Scan for the cell matching the given text and deliver its [x, y] coordinate at center. 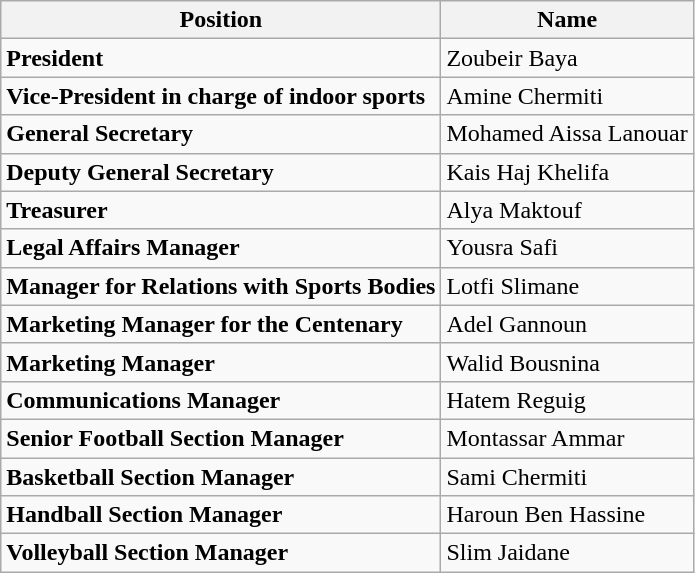
Marketing Manager for the Centenary [221, 324]
Yousra Safi [567, 248]
Haroun Ben Hassine [567, 515]
Alya Maktouf [567, 210]
Slim Jaidane [567, 553]
Communications Manager [221, 400]
Marketing Manager [221, 362]
Senior Football Section Manager [221, 438]
Amine Chermiti [567, 96]
Manager for Relations with Sports Bodies [221, 286]
Mohamed Aissa Lanouar [567, 134]
General Secretary [221, 134]
Legal Affairs Manager [221, 248]
Handball Section Manager [221, 515]
Lotfi Slimane [567, 286]
President [221, 58]
Kais Haj Khelifa [567, 172]
Sami Chermiti [567, 477]
Montassar Ammar [567, 438]
Deputy General Secretary [221, 172]
Name [567, 20]
Walid Bousnina [567, 362]
Volleyball Section Manager [221, 553]
Vice-President in charge of indoor sports [221, 96]
Zoubeir Baya [567, 58]
Adel Gannoun [567, 324]
Hatem Reguig [567, 400]
Treasurer [221, 210]
Position [221, 20]
Basketball Section Manager [221, 477]
